Identify which cell holds the provided text, then report its [X, Y] central coordinate. 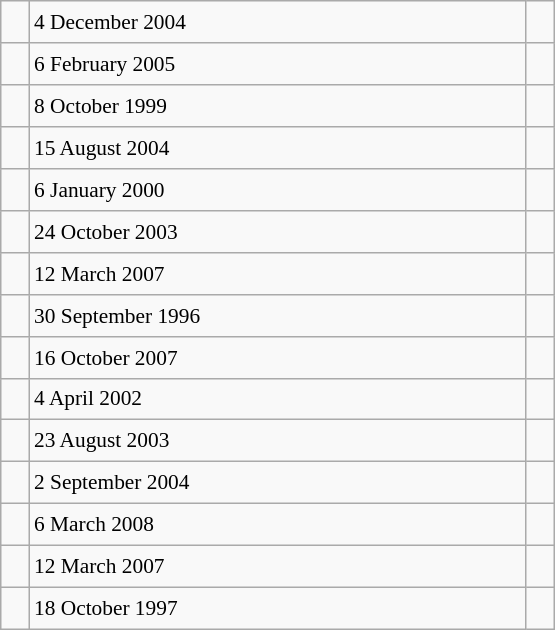
6 February 2005 [278, 64]
23 August 2003 [278, 441]
4 December 2004 [278, 22]
2 September 2004 [278, 483]
8 October 1999 [278, 106]
18 October 1997 [278, 608]
24 October 2003 [278, 232]
30 September 1996 [278, 315]
16 October 2007 [278, 357]
6 March 2008 [278, 525]
15 August 2004 [278, 148]
4 April 2002 [278, 399]
6 January 2000 [278, 190]
